Capture the cell that displays the provided text and extract its [x, y] central coordinate. 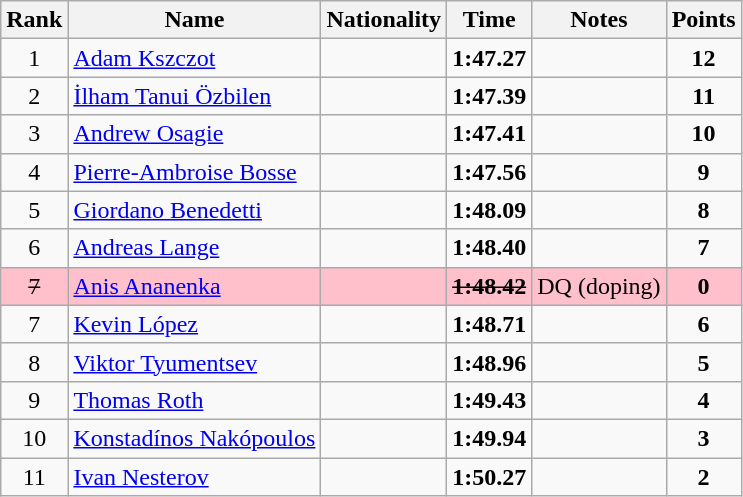
Thomas Roth [194, 400]
Anis Ananenka [194, 286]
1:49.94 [490, 438]
1:50.27 [490, 477]
Name [194, 20]
1:47.27 [490, 58]
1 [34, 58]
1:48.96 [490, 362]
1:49.43 [490, 400]
İlham Tanui Özbilen [194, 96]
DQ (doping) [599, 286]
1:48.09 [490, 210]
Viktor Tyumentsev [194, 362]
Rank [34, 20]
1:48.71 [490, 324]
12 [704, 58]
1:47.56 [490, 172]
Notes [599, 20]
Andrew Osagie [194, 134]
0 [704, 286]
1:48.40 [490, 248]
Time [490, 20]
1:48.42 [490, 286]
Nationality [384, 20]
Adam Kszczot [194, 58]
Points [704, 20]
Konstadínos Nakópoulos [194, 438]
Andreas Lange [194, 248]
Kevin López [194, 324]
Ivan Nesterov [194, 477]
Pierre-Ambroise Bosse [194, 172]
Giordano Benedetti [194, 210]
1:47.39 [490, 96]
1:47.41 [490, 134]
